Search for the cell housing the specified text and yield its (x, y) center coordinate. 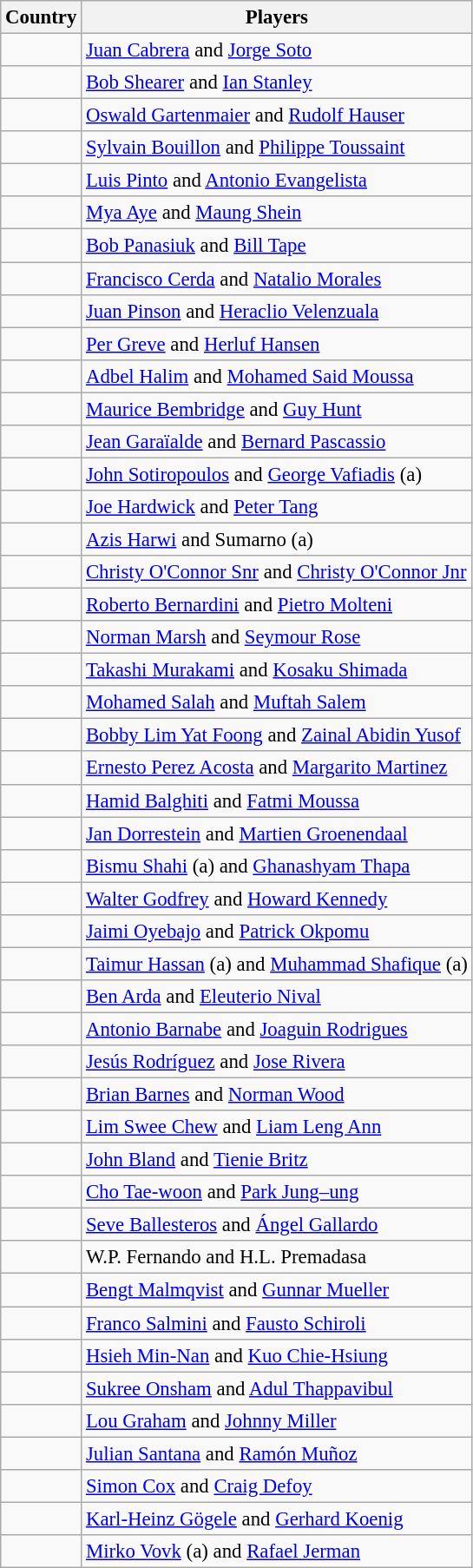
Hamid Balghiti and Fatmi Moussa (278, 800)
Jesús Rodríguez and Jose Rivera (278, 1062)
Brian Barnes and Norman Wood (278, 1095)
Bobby Lim Yat Foong and Zainal Abidin Yusof (278, 735)
Players (278, 17)
Roberto Bernardini and Pietro Molteni (278, 605)
Walter Godfrey and Howard Kennedy (278, 899)
Mohamed Salah and Muftah Salem (278, 702)
Joe Hardwick and Peter Tang (278, 507)
Country (42, 17)
Seve Ballesteros and Ángel Gallardo (278, 1225)
John Bland and Tienie Britz (278, 1160)
Bengt Malmqvist and Gunnar Mueller (278, 1290)
Francisco Cerda and Natalio Morales (278, 279)
Adbel Halim and Mohamed Said Moussa (278, 376)
Ernesto Perez Acosta and Margarito Martinez (278, 768)
Bismu Shahi (a) and Ghanashyam Thapa (278, 866)
Juan Cabrera and Jorge Soto (278, 50)
Mya Aye and Maung Shein (278, 213)
Taimur Hassan (a) and Muhammad Shafique (a) (278, 964)
Lim Swee Chew and Liam Leng Ann (278, 1127)
Juan Pinson and Heraclio Velenzuala (278, 311)
Bob Panasiuk and Bill Tape (278, 246)
John Sotiropoulos and George Vafiadis (a) (278, 474)
Oswald Gartenmaier and Rudolf Hauser (278, 115)
Luis Pinto and Antonio Evangelista (278, 181)
Karl-Heinz Gögele and Gerhard Koenig (278, 1519)
Ben Arda and Eleuterio Nival (278, 997)
Norman Marsh and Seymour Rose (278, 637)
Lou Graham and Johnny Miller (278, 1420)
Sylvain Bouillon and Philippe Toussaint (278, 148)
W.P. Fernando and H.L. Premadasa (278, 1258)
Hsieh Min-Nan and Kuo Chie-Hsiung (278, 1355)
Takashi Murakami and Kosaku Shimada (278, 670)
Simon Cox and Craig Defoy (278, 1486)
Jean Garaïalde and Bernard Pascassio (278, 442)
Maurice Bembridge and Guy Hunt (278, 409)
Bob Shearer and Ian Stanley (278, 82)
Antonio Barnabe and Joaguin Rodrigues (278, 1029)
Jan Dorrestein and Martien Groenendaal (278, 833)
Christy O'Connor Snr and Christy O'Connor Jnr (278, 572)
Per Greve and Herluf Hansen (278, 344)
Jaimi Oyebajo and Patrick Okpomu (278, 932)
Franco Salmini and Fausto Schiroli (278, 1323)
Cho Tae-woon and Park Jung–ung (278, 1192)
Azis Harwi and Sumarno (a) (278, 539)
Julian Santana and Ramón Muñoz (278, 1453)
Sukree Onsham and Adul Thappavibul (278, 1388)
Mirko Vovk (a) and Rafael Jerman (278, 1552)
